Pinpoint the cell where the given text exists, returning its [x, y] midpoint coordinate. 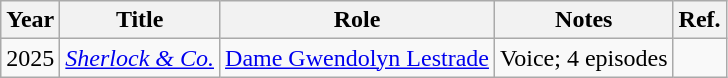
Role [358, 20]
Dame Gwendolyn Lestrade [358, 58]
Notes [584, 20]
Title [140, 20]
Voice; 4 episodes [584, 58]
Year [30, 20]
2025 [30, 58]
Sherlock & Co. [140, 58]
Ref. [700, 20]
